Scan for the cell matching the given text and deliver its (X, Y) coordinate at center. 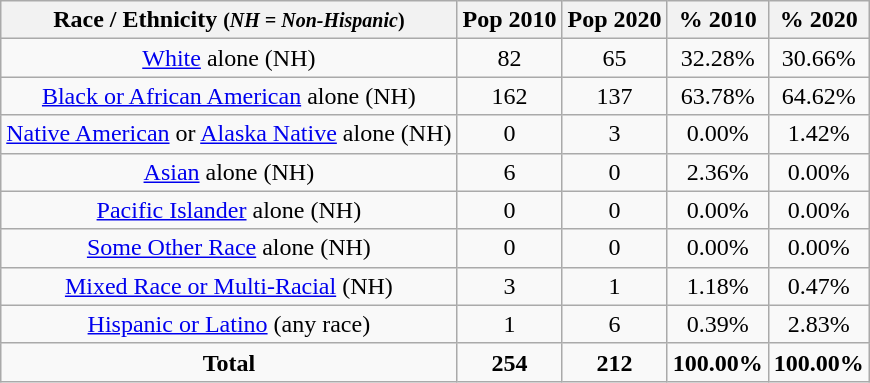
% 2020 (818, 20)
63.78% (718, 96)
254 (510, 362)
Pacific Islander alone (NH) (229, 210)
212 (614, 362)
Native American or Alaska Native alone (NH) (229, 134)
Pop 2010 (510, 20)
White alone (NH) (229, 58)
30.66% (818, 58)
0.39% (718, 324)
64.62% (818, 96)
Total (229, 362)
82 (510, 58)
Black or African American alone (NH) (229, 96)
162 (510, 96)
Mixed Race or Multi-Racial (NH) (229, 286)
2.83% (818, 324)
137 (614, 96)
2.36% (718, 172)
Pop 2020 (614, 20)
65 (614, 58)
1.18% (718, 286)
Race / Ethnicity (NH = Non-Hispanic) (229, 20)
% 2010 (718, 20)
Hispanic or Latino (any race) (229, 324)
Asian alone (NH) (229, 172)
0.47% (818, 286)
Some Other Race alone (NH) (229, 248)
32.28% (718, 58)
1.42% (818, 134)
